Return [x, y] of the center of cell containing provided text 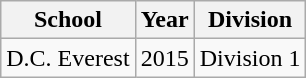
Year [164, 20]
Division [250, 20]
School [68, 20]
2015 [164, 58]
D.C. Everest [68, 58]
Division 1 [250, 58]
